Return the (X, Y) coordinate for the center point of the cell that contains the specified text.  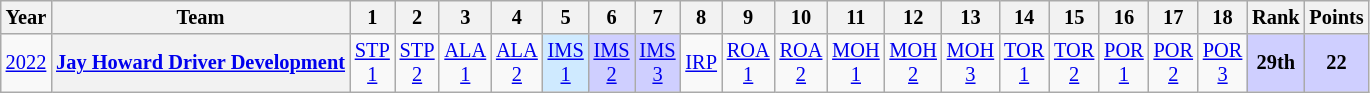
15 (1074, 17)
13 (970, 17)
18 (1222, 17)
8 (700, 17)
3 (465, 17)
11 (856, 17)
IMS3 (658, 63)
12 (914, 17)
2022 (26, 63)
Team (200, 17)
MOH2 (914, 63)
POR3 (1222, 63)
16 (1124, 17)
2 (418, 17)
Rank (1276, 17)
IRP (700, 63)
ROA1 (748, 63)
1 (372, 17)
Points (1336, 17)
POR1 (1124, 63)
9 (748, 17)
Year (26, 17)
STP1 (372, 63)
MOH3 (970, 63)
ALA2 (517, 63)
22 (1336, 63)
7 (658, 17)
ROA2 (802, 63)
4 (517, 17)
ALA1 (465, 63)
5 (566, 17)
IMS1 (566, 63)
POR2 (1174, 63)
Jay Howard Driver Development (200, 63)
17 (1174, 17)
TOR1 (1024, 63)
6 (612, 17)
10 (802, 17)
TOR2 (1074, 63)
29th (1276, 63)
IMS2 (612, 63)
STP2 (418, 63)
14 (1024, 17)
MOH1 (856, 63)
